Scan for the cell matching the given text and deliver its (x, y) coordinate at center. 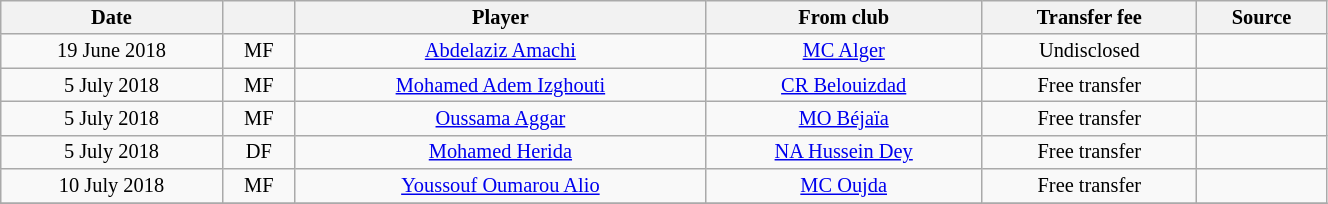
Oussama Aggar (500, 118)
10 July 2018 (112, 186)
Undisclosed (1090, 51)
NA Hussein Dey (844, 152)
From club (844, 17)
Abdelaziz Amachi (500, 51)
Player (500, 17)
MC Alger (844, 51)
DF (258, 152)
19 June 2018 (112, 51)
Date (112, 17)
Source (1262, 17)
MO Béjaïa (844, 118)
Transfer fee (1090, 17)
MC Oujda (844, 186)
CR Belouizdad (844, 85)
Mohamed Adem Izghouti (500, 85)
Mohamed Herida (500, 152)
Youssouf Oumarou Alio (500, 186)
